Return [x, y] of the center of cell containing provided text 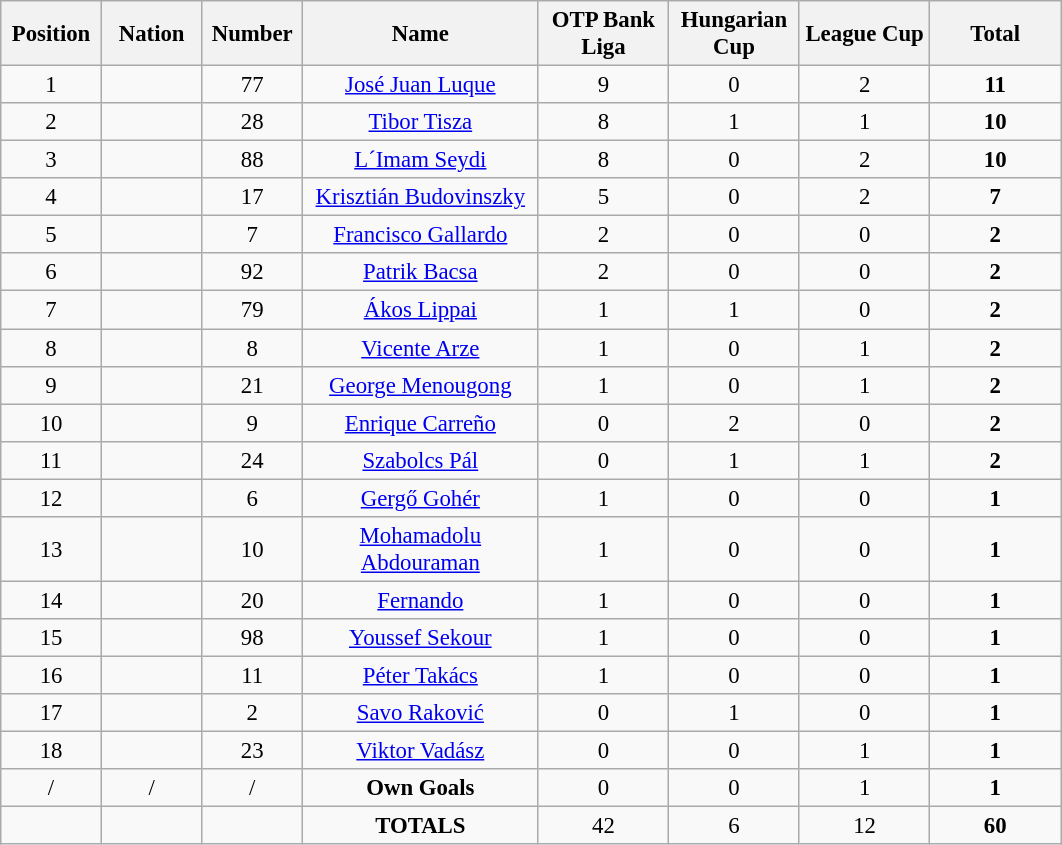
16 [52, 675]
League Cup [864, 34]
OTP Bank Liga [604, 34]
L´Imam Seydi [421, 160]
4 [52, 197]
77 [252, 85]
Savo Raković [421, 713]
13 [52, 550]
92 [252, 273]
28 [252, 122]
23 [252, 751]
18 [52, 751]
Francisco Gallardo [421, 235]
Krisztián Budovinszky [421, 197]
Patrik Bacsa [421, 273]
Vicente Arze [421, 348]
Gergő Gohér [421, 498]
Enrique Carreño [421, 423]
Hungarian Cup [734, 34]
Viktor Vadász [421, 751]
Szabolcs Pál [421, 460]
15 [52, 638]
Tibor Tisza [421, 122]
Mohamadolu Abdouraman [421, 550]
20 [252, 600]
José Juan Luque [421, 85]
TOTALS [421, 826]
14 [52, 600]
79 [252, 310]
Name [421, 34]
88 [252, 160]
3 [52, 160]
Youssef Sekour [421, 638]
George Menougong [421, 385]
Number [252, 34]
Own Goals [421, 788]
Nation [152, 34]
Ákos Lippai [421, 310]
Position [52, 34]
21 [252, 385]
60 [996, 826]
42 [604, 826]
Total [996, 34]
Fernando [421, 600]
24 [252, 460]
98 [252, 638]
Péter Takács [421, 675]
